Detect which cell encompasses the target text, then output its (X, Y) center coordinate. 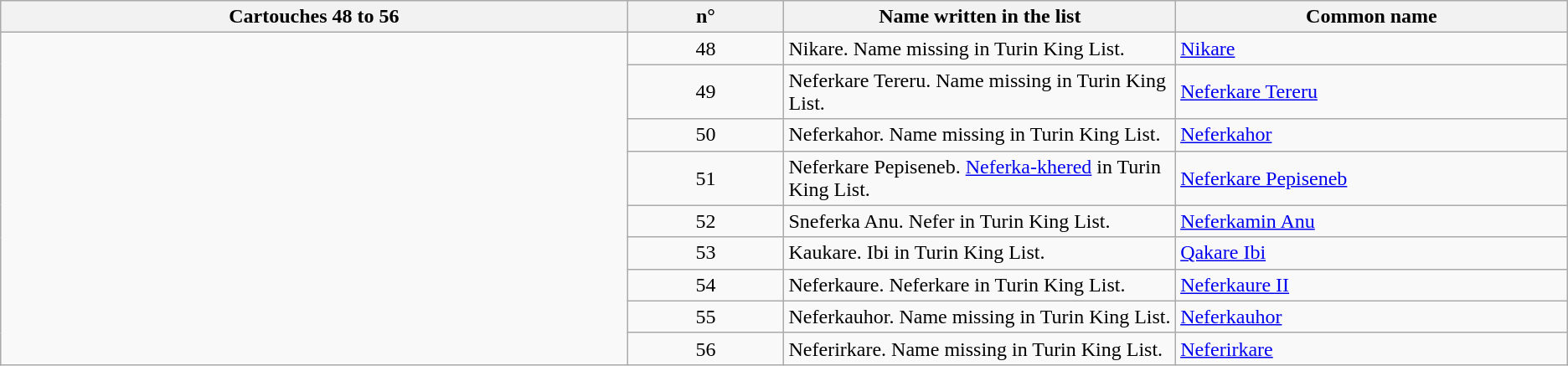
Neferkamin Anu (1372, 221)
Nikare. Name missing in Turin King List. (980, 49)
52 (705, 221)
Nikare (1372, 49)
Neferkare Tereru (1372, 92)
49 (705, 92)
Name written in the list (980, 17)
50 (705, 135)
Cartouches 48 to 56 (314, 17)
Neferkare Pepiseneb. Neferka-khered in Turin King List. (980, 178)
Neferirkare (1372, 348)
56 (705, 348)
55 (705, 317)
Neferirkare. Name missing in Turin King List. (980, 348)
Neferkare Tereru. Name missing in Turin King List. (980, 92)
54 (705, 285)
Neferkahor (1372, 135)
Common name (1372, 17)
53 (705, 253)
48 (705, 49)
Kaukare. Ibi in Turin King List. (980, 253)
Qakare Ibi (1372, 253)
Neferkaure II (1372, 285)
Neferkare Pepiseneb (1372, 178)
Neferkaure. Neferkare in Turin King List. (980, 285)
51 (705, 178)
Neferkahor. Name missing in Turin King List. (980, 135)
Neferkauhor. Name missing in Turin King List. (980, 317)
Neferkauhor (1372, 317)
Sneferka Anu. Nefer in Turin King List. (980, 221)
n° (705, 17)
